Detect which cell encompasses the target text, then output its (X, Y) center coordinate. 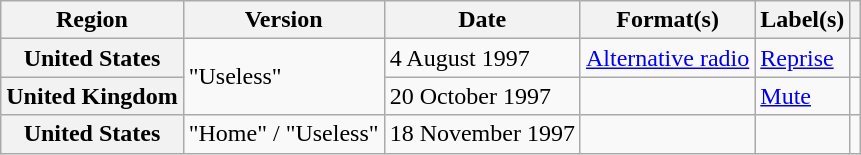
Date (482, 20)
Version (284, 20)
"Useless" (284, 77)
Label(s) (802, 20)
Region (92, 20)
20 October 1997 (482, 96)
Mute (802, 96)
4 August 1997 (482, 58)
18 November 1997 (482, 134)
Alternative radio (667, 58)
"Home" / "Useless" (284, 134)
United Kingdom (92, 96)
Format(s) (667, 20)
Reprise (802, 58)
